Detect which cell encompasses the target text, then output its [x, y] center coordinate. 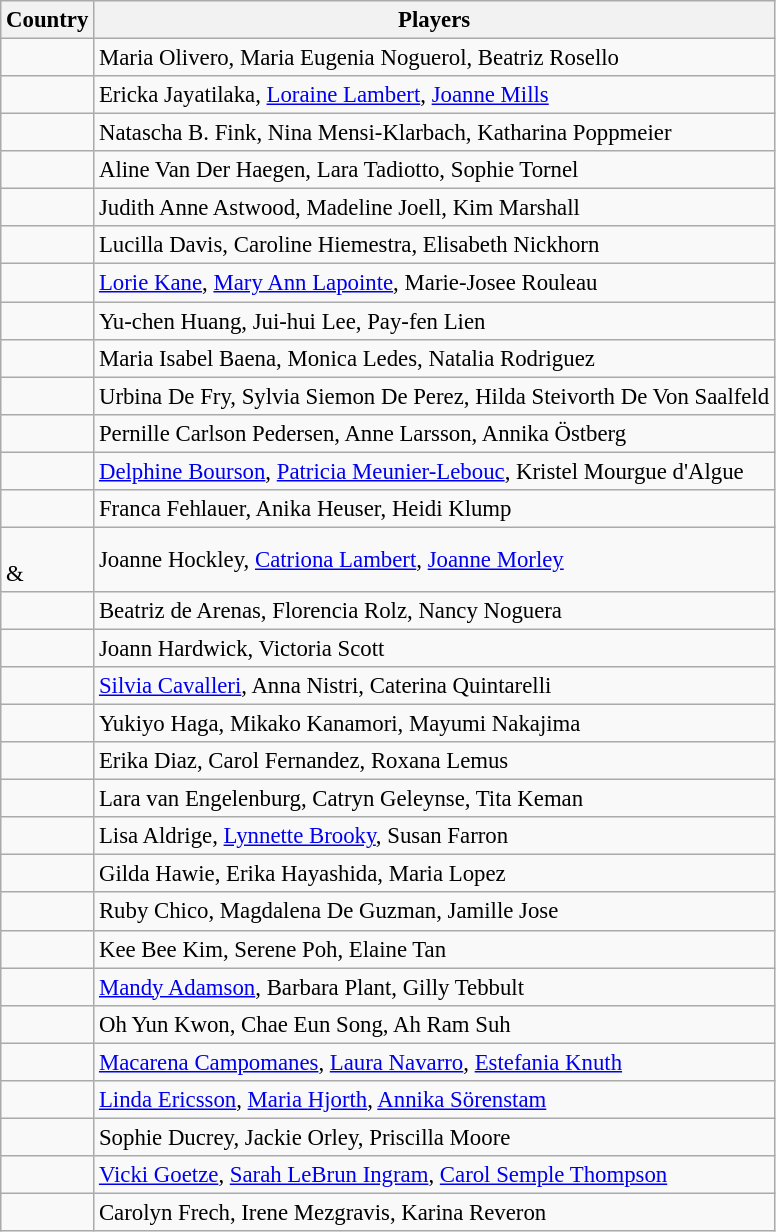
Lucilla Davis, Caroline Hiemestra, Elisabeth Nickhorn [434, 245]
Maria Isabel Baena, Monica Ledes, Natalia Rodriguez [434, 358]
Gilda Hawie, Erika Hayashida, Maria Lopez [434, 874]
Judith Anne Astwood, Madeline Joell, Kim Marshall [434, 208]
Ruby Chico, Magdalena De Guzman, Jamille Jose [434, 912]
Erika Diaz, Carol Fernandez, Roxana Lemus [434, 761]
Macarena Campomanes, Laura Navarro, Estefania Knuth [434, 1062]
Maria Olivero, Maria Eugenia Noguerol, Beatriz Rosello [434, 58]
Silvia Cavalleri, Anna Nistri, Caterina Quintarelli [434, 686]
Natascha B. Fink, Nina Mensi-Klarbach, Katharina Poppmeier [434, 133]
Franca Fehlauer, Anika Heuser, Heidi Klump [434, 509]
& [48, 560]
Linda Ericsson, Maria Hjorth, Annika Sörenstam [434, 1100]
Joanne Hockley, Catriona Lambert, Joanne Morley [434, 560]
Country [48, 20]
Ericka Jayatilaka, Loraine Lambert, Joanne Mills [434, 95]
Sophie Ducrey, Jackie Orley, Priscilla Moore [434, 1137]
Beatriz de Arenas, Florencia Rolz, Nancy Noguera [434, 611]
Aline Van Der Haegen, Lara Tadiotto, Sophie Tornel [434, 170]
Kee Bee Kim, Serene Poh, Elaine Tan [434, 949]
Lisa Aldrige, Lynnette Brooky, Susan Farron [434, 836]
Lorie Kane, Mary Ann Lapointe, Marie-Josee Rouleau [434, 283]
Players [434, 20]
Joann Hardwick, Victoria Scott [434, 648]
Lara van Engelenburg, Catryn Geleynse, Tita Keman [434, 799]
Vicki Goetze, Sarah LeBrun Ingram, Carol Semple Thompson [434, 1175]
Yu-chen Huang, Jui-hui Lee, Pay-fen Lien [434, 321]
Oh Yun Kwon, Chae Eun Song, Ah Ram Suh [434, 1024]
Carolyn Frech, Irene Mezgravis, Karina Reveron [434, 1212]
Delphine Bourson, Patricia Meunier-Lebouc, Kristel Mourgue d'Algue [434, 471]
Pernille Carlson Pedersen, Anne Larsson, Annika Östberg [434, 433]
Mandy Adamson, Barbara Plant, Gilly Tebbult [434, 987]
Urbina De Fry, Sylvia Siemon De Perez, Hilda Steivorth De Von Saalfeld [434, 396]
Yukiyo Haga, Mikako Kanamori, Mayumi Nakajima [434, 724]
